Find where the given text appears and provide that cell's center as [x, y] coordinate. 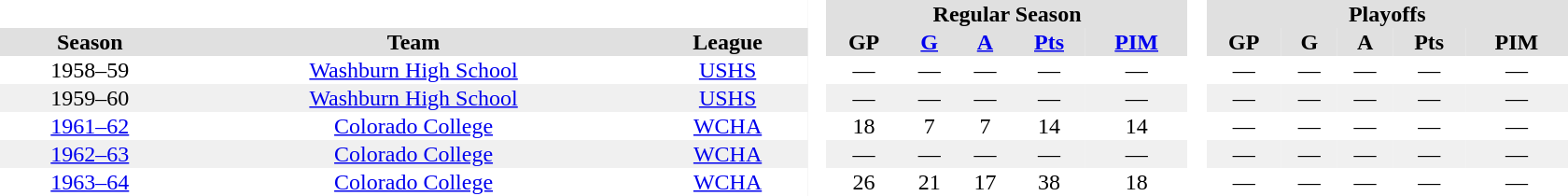
38 [1049, 182]
Playoffs [1387, 14]
Regular Season [1006, 14]
1959–60 [90, 98]
21 [930, 182]
26 [863, 182]
1962–63 [90, 154]
Season [90, 42]
1958–59 [90, 70]
League [728, 42]
17 [986, 182]
1963–64 [90, 182]
1961–62 [90, 126]
Team [414, 42]
